For the text-containing cell, return its midpoint in [X, Y] coordinate format. 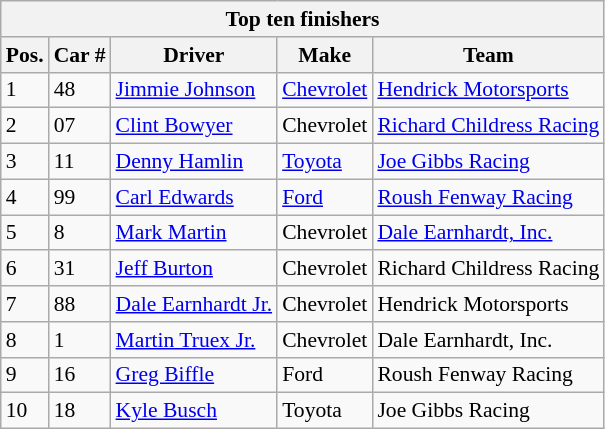
Make [324, 55]
11 [80, 162]
Team [488, 55]
3 [25, 162]
Pos. [25, 55]
Mark Martin [194, 233]
Driver [194, 55]
Jimmie Johnson [194, 90]
7 [25, 304]
31 [80, 269]
Jeff Burton [194, 269]
Martin Truex Jr. [194, 340]
6 [25, 269]
Carl Edwards [194, 197]
18 [80, 411]
Kyle Busch [194, 411]
2 [25, 126]
5 [25, 233]
Car # [80, 55]
07 [80, 126]
10 [25, 411]
9 [25, 375]
99 [80, 197]
88 [80, 304]
Greg Biffle [194, 375]
16 [80, 375]
Denny Hamlin [194, 162]
4 [25, 197]
Clint Bowyer [194, 126]
48 [80, 90]
Dale Earnhardt Jr. [194, 304]
Top ten finishers [303, 19]
